Provide the (x, y) coordinate of the cell's center where the given text is located.  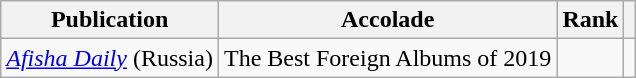
Afisha Daily (Russia) (110, 58)
The Best Foreign Albums of 2019 (387, 58)
Publication (110, 20)
Accolade (387, 20)
Rank (590, 20)
